Locate the cell with the specified text and output its (X, Y) center coordinate. 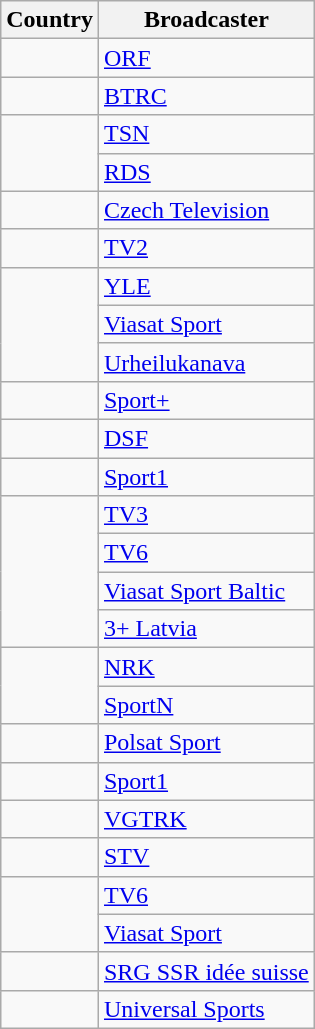
Viasat Sport Baltic (206, 591)
Broadcaster (206, 20)
VGTRK (206, 819)
ORF (206, 58)
Country (50, 20)
3+ Latvia (206, 629)
Universal Sports (206, 1009)
YLE (206, 286)
TV3 (206, 515)
Polsat Sport (206, 743)
Sport+ (206, 400)
SportN (206, 705)
Urheilukanava (206, 362)
TSN (206, 134)
TV2 (206, 248)
SRG SSR idée suisse (206, 971)
BTRC (206, 96)
DSF (206, 438)
Czech Television (206, 210)
STV (206, 857)
NRK (206, 667)
RDS (206, 172)
